Identify which cell holds the provided text, then report its [X, Y] central coordinate. 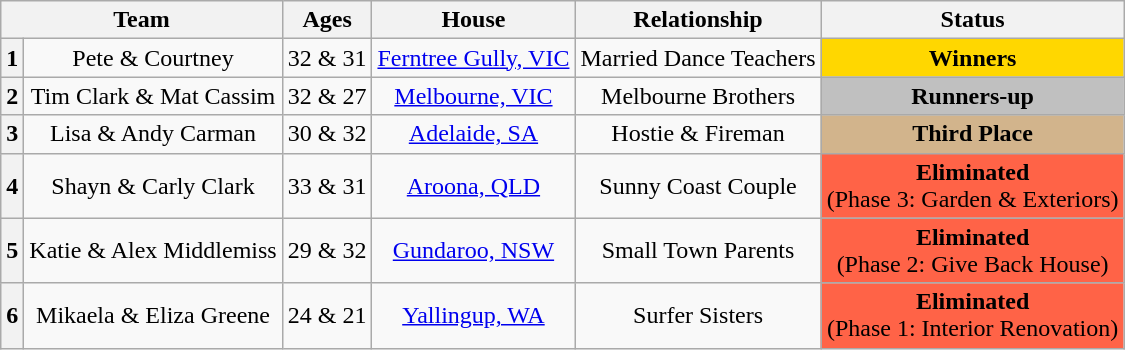
Eliminated(Phase 2: Give Back House) [972, 250]
4 [12, 186]
House [474, 20]
Gundaroo, NSW [474, 250]
3 [12, 134]
Status [972, 20]
32 & 27 [327, 96]
Surfer Sisters [698, 316]
Ferntree Gully, VIC [474, 58]
Tim Clark & Mat Cassim [153, 96]
5 [12, 250]
Eliminated(Phase 1: Interior Renovation) [972, 316]
Lisa & Andy Carman [153, 134]
Katie & Alex Middlemiss [153, 250]
Winners [972, 58]
Mikaela & Eliza Greene [153, 316]
Sunny Coast Couple [698, 186]
30 & 32 [327, 134]
32 & 31 [327, 58]
Melbourne Brothers [698, 96]
Hostie & Fireman [698, 134]
Eliminated(Phase 3: Garden & Exteriors) [972, 186]
33 & 31 [327, 186]
24 & 21 [327, 316]
Small Town Parents [698, 250]
29 & 32 [327, 250]
2 [12, 96]
Third Place [972, 134]
Yallingup, WA [474, 316]
Adelaide, SA [474, 134]
Aroona, QLD [474, 186]
Ages [327, 20]
6 [12, 316]
Married Dance Teachers [698, 58]
Relationship [698, 20]
Runners-up [972, 96]
Pete & Courtney [153, 58]
1 [12, 58]
Team [142, 20]
Melbourne, VIC [474, 96]
Shayn & Carly Clark [153, 186]
